Pinpoint the cell where the given text exists, returning its (x, y) midpoint coordinate. 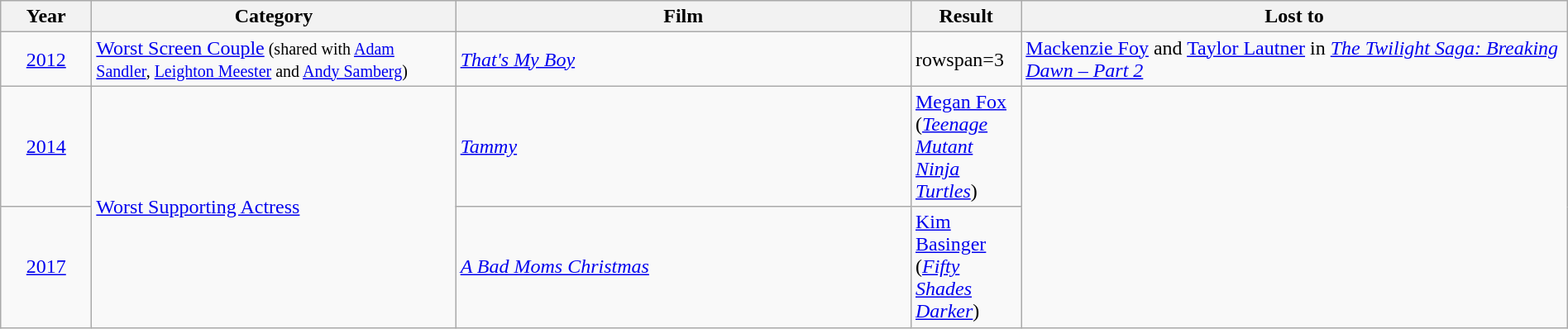
That's My Boy (683, 60)
Result (966, 17)
Film (683, 17)
Tammy (683, 146)
2014 (46, 146)
Megan Fox (Teenage Mutant Ninja Turtles) (966, 146)
Lost to (1294, 17)
Kim Basinger (Fifty Shades Darker) (966, 267)
2012 (46, 60)
Worst Screen Couple (shared with Adam Sandler, Leighton Meester and Andy Samberg) (274, 60)
2017 (46, 267)
rowspan=3 (966, 60)
Mackenzie Foy and Taylor Lautner in The Twilight Saga: Breaking Dawn – Part 2 (1294, 60)
A Bad Moms Christmas (683, 267)
Year (46, 17)
Category (274, 17)
Worst Supporting Actress (274, 207)
